Determine the [x, y] coordinate at the center of the cell enclosing the given text.  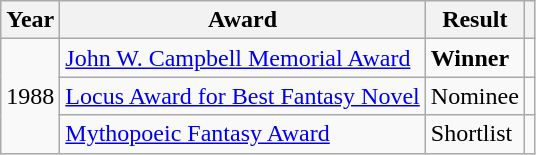
1988 [30, 96]
Year [30, 20]
Mythopoeic Fantasy Award [242, 134]
Result [474, 20]
Award [242, 20]
Winner [474, 58]
Shortlist [474, 134]
Locus Award for Best Fantasy Novel [242, 96]
Nominee [474, 96]
John W. Campbell Memorial Award [242, 58]
